Extract the [x, y] coordinate from the center of the cell holding the provided text.  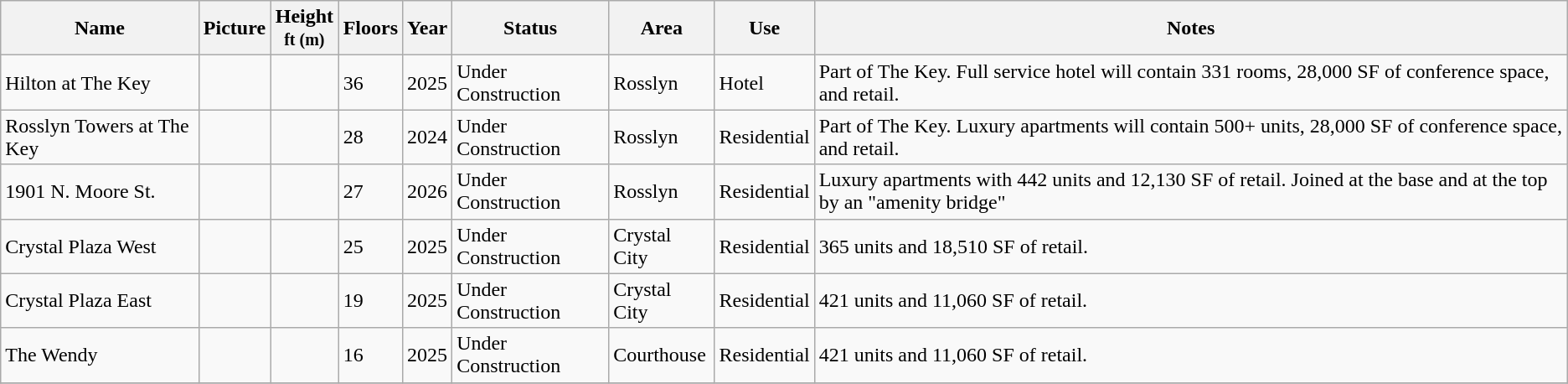
Notes [1191, 29]
Crystal Plaza East [101, 300]
Hotel [764, 82]
Status [531, 29]
Floors [370, 29]
28 [370, 138]
36 [370, 82]
19 [370, 300]
2024 [427, 138]
365 units and 18,510 SF of retail. [1191, 246]
Picture [235, 29]
Area [662, 29]
The Wendy [101, 355]
16 [370, 355]
Courthouse [662, 355]
Rosslyn Towers at The Key [101, 138]
25 [370, 246]
Year [427, 29]
Luxury apartments with 442 units and 12,130 SF of retail. Joined at the base and at the top by an "amenity bridge" [1191, 191]
Part of The Key. Luxury apartments will contain 500+ units, 28,000 SF of conference space, and retail. [1191, 138]
Hilton at The Key [101, 82]
27 [370, 191]
1901 N. Moore St. [101, 191]
Heightft (m) [305, 29]
Crystal Plaza West [101, 246]
Part of The Key. Full service hotel will contain 331 rooms, 28,000 SF of conference space, and retail. [1191, 82]
2026 [427, 191]
Name [101, 29]
Use [764, 29]
